Determine the (x, y) coordinate at the center of the cell enclosing the given text.  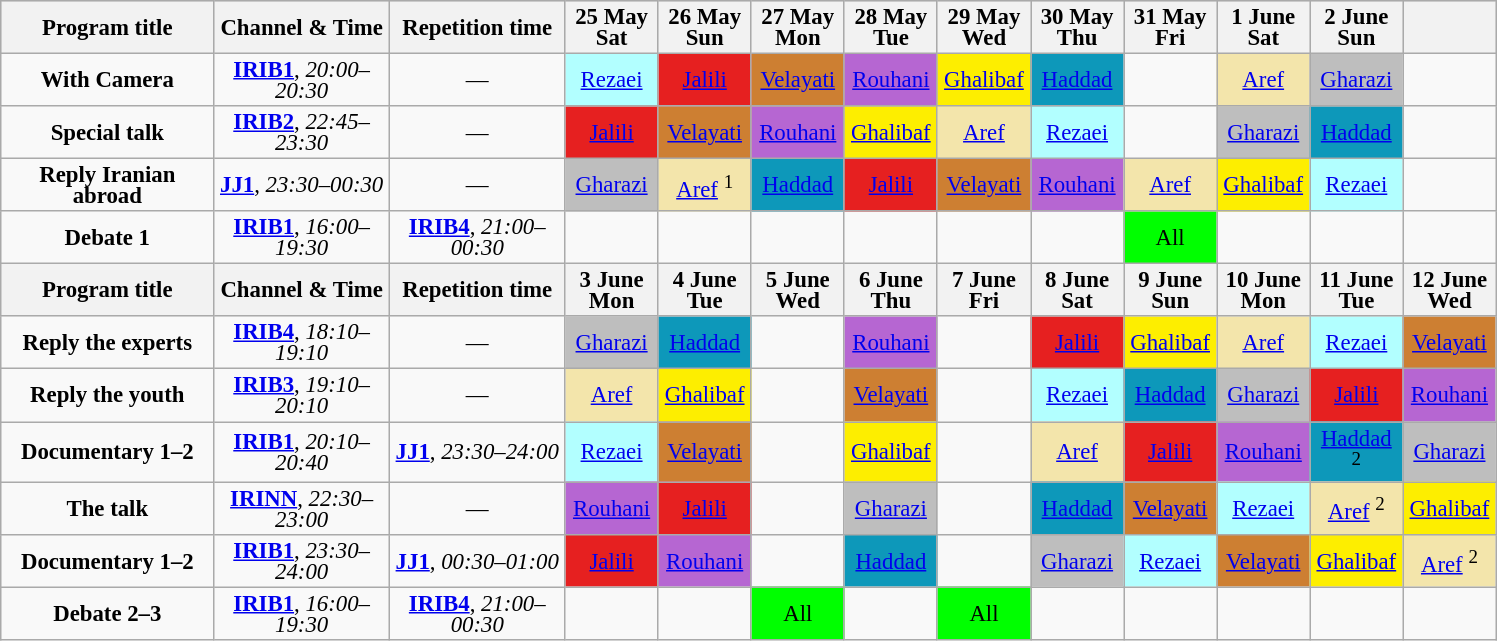
JJ1, 23:30–00:30 (302, 186)
7 JuneFri (984, 290)
28 MayTue (890, 28)
IRIB4, 18:10–19:10 (302, 342)
9 JuneSun (1170, 290)
Reply the youth (108, 396)
4 JuneTue (704, 290)
IRIB1, 20:10–20:40 (302, 452)
1 JuneSat (1264, 28)
IRIB1, 20:00–20:30 (302, 80)
12 JuneWed (1450, 290)
27 MayMon (798, 28)
IRIB1, 23:30–24:00 (302, 560)
10 JuneMon (1264, 290)
8 JuneSat (1076, 290)
3 JuneMon (612, 290)
11 JuneTue (1356, 290)
Haddad 2 (1356, 452)
25 MaySat (612, 28)
26 MaySun (704, 28)
IRIB2, 22:45–23:30 (302, 132)
Reply the experts (108, 342)
6 JuneThu (890, 290)
Aref 1 (704, 186)
Debate 2–3 (108, 614)
IRINN, 22:30–23:00 (302, 508)
JJ1, 23:30–24:00 (477, 452)
Reply Iranian abroad (108, 186)
5 JuneWed (798, 290)
2 JuneSun (1356, 28)
With Camera (108, 80)
The talk (108, 508)
JJ1, 00:30–01:00 (477, 560)
Special talk (108, 132)
31 MayFri (1170, 28)
IRIB3, 19:10–20:10 (302, 396)
29 MayWed (984, 28)
30 MayThu (1076, 28)
Debate 1 (108, 238)
